Output the [x, y] coordinate of the center of the cell containing the given text.  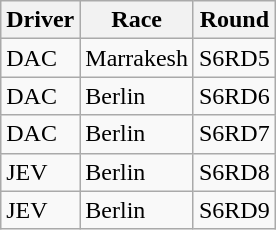
Round [234, 20]
Race [137, 20]
S6RD5 [234, 58]
S6RD9 [234, 210]
Driver [40, 20]
Marrakesh [137, 58]
S6RD8 [234, 172]
S6RD7 [234, 134]
S6RD6 [234, 96]
